Output the (X, Y) coordinate of the center of the cell containing the given text.  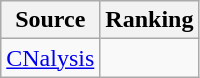
CNalysis (50, 58)
Source (50, 20)
Ranking (150, 20)
